From the cell containing the given text, extract its center point as [X, Y] coordinate. 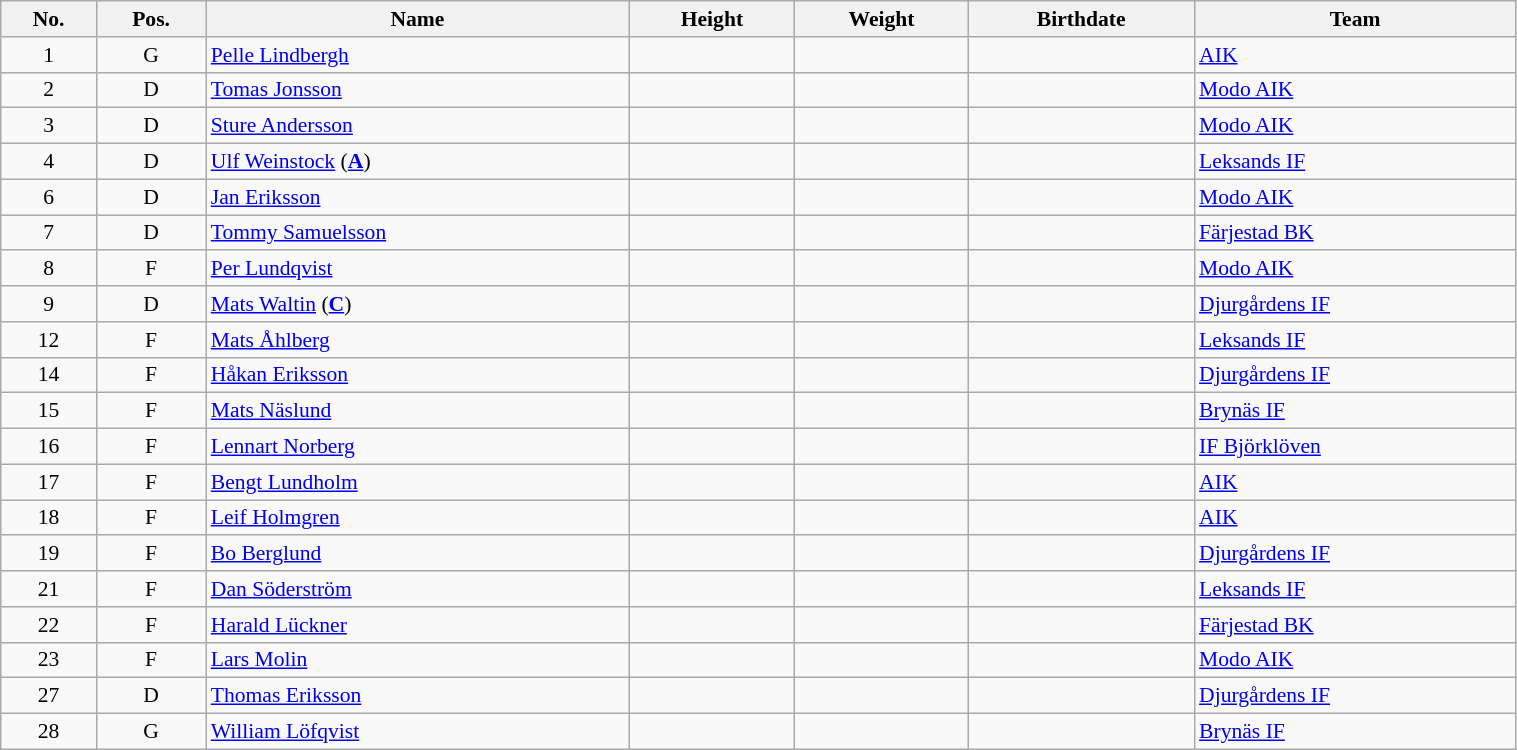
Pos. [150, 19]
Mats Waltin (C) [418, 304]
William Löfqvist [418, 732]
Team [1355, 19]
Sture Andersson [418, 126]
23 [49, 660]
Bengt Lundholm [418, 482]
Harald Lückner [418, 625]
8 [49, 269]
Bo Berglund [418, 554]
Name [418, 19]
6 [49, 197]
Lars Molin [418, 660]
Tommy Samuelsson [418, 233]
3 [49, 126]
18 [49, 518]
Thomas Eriksson [418, 696]
17 [49, 482]
Tomas Jonsson [418, 90]
IF Björklöven [1355, 447]
15 [49, 411]
14 [49, 375]
Mats Näslund [418, 411]
No. [49, 19]
28 [49, 732]
19 [49, 554]
Jan Eriksson [418, 197]
21 [49, 589]
12 [49, 340]
Birthdate [1081, 19]
1 [49, 55]
Ulf Weinstock (A) [418, 162]
9 [49, 304]
4 [49, 162]
Weight [882, 19]
Håkan Eriksson [418, 375]
Mats Åhlberg [418, 340]
22 [49, 625]
27 [49, 696]
2 [49, 90]
Leif Holmgren [418, 518]
Height [712, 19]
Per Lundqvist [418, 269]
16 [49, 447]
Pelle Lindbergh [418, 55]
Dan Söderström [418, 589]
7 [49, 233]
Lennart Norberg [418, 447]
